Extract the (X, Y) coordinate from the center of the cell holding the provided text.  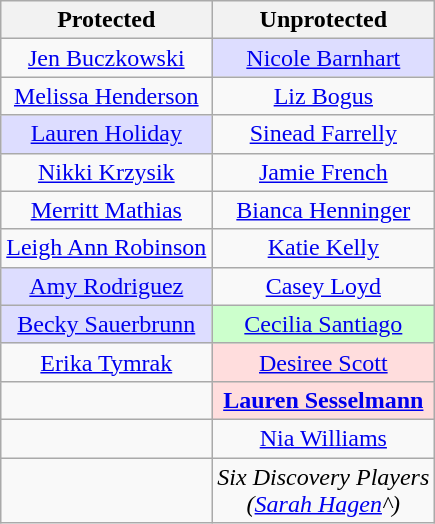
Nikki Krzysik (106, 172)
Nicole Barnhart (324, 58)
Lauren Sesselmann (324, 400)
Unprotected (324, 20)
Lauren Holiday (106, 134)
Erika Tymrak (106, 362)
Cecilia Santiago (324, 324)
Jen Buczkowski (106, 58)
Casey Loyd (324, 286)
Merritt Mathias (106, 210)
Nia Williams (324, 438)
Desiree Scott (324, 362)
Leigh Ann Robinson (106, 248)
Becky Sauerbrunn (106, 324)
Jamie French (324, 172)
Liz Bogus (324, 96)
Bianca Henninger (324, 210)
Six Discovery Players(Sarah Hagen^) (324, 490)
Melissa Henderson (106, 96)
Amy Rodriguez (106, 286)
Protected (106, 20)
Sinead Farrelly (324, 134)
Katie Kelly (324, 248)
